Determine the [X, Y] coordinate at the center of the cell enclosing the given text.  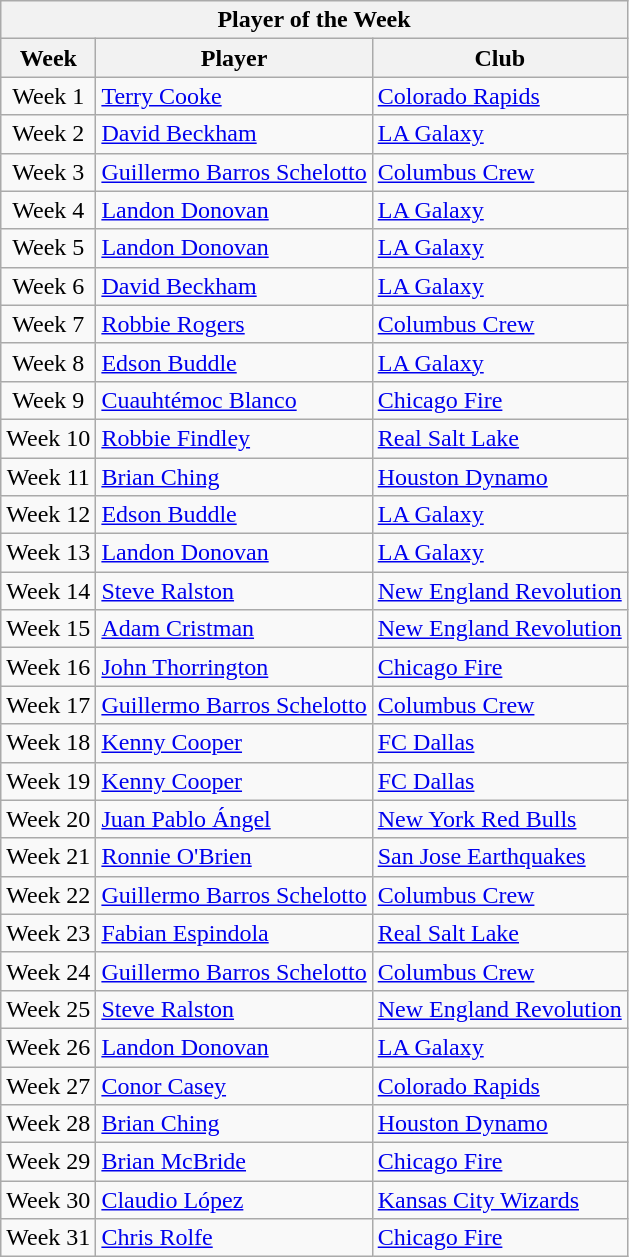
Week 30 [48, 1200]
Week 20 [48, 819]
Week 17 [48, 705]
Week 6 [48, 286]
Week 29 [48, 1162]
Week 12 [48, 515]
Robbie Rogers [234, 324]
New York Red Bulls [500, 819]
Week 18 [48, 743]
Week 5 [48, 248]
San Jose Earthquakes [500, 857]
Week 7 [48, 324]
Week 23 [48, 933]
Ronnie O'Brien [234, 857]
Week 3 [48, 172]
Week 16 [48, 667]
Week 21 [48, 857]
Week 26 [48, 1047]
Adam Cristman [234, 629]
Week 4 [48, 210]
John Thorrington [234, 667]
Robbie Findley [234, 438]
Club [500, 58]
Week 1 [48, 96]
Player [234, 58]
Week 25 [48, 1009]
Week 27 [48, 1085]
Fabian Espindola [234, 933]
Brian McBride [234, 1162]
Week 10 [48, 438]
Week 24 [48, 971]
Chris Rolfe [234, 1238]
Week 15 [48, 629]
Week 11 [48, 477]
Week 13 [48, 553]
Week 19 [48, 781]
Week 14 [48, 591]
Week [48, 58]
Claudio López [234, 1200]
Week 28 [48, 1124]
Juan Pablo Ángel [234, 819]
Week 8 [48, 362]
Terry Cooke [234, 96]
Week 31 [48, 1238]
Week 9 [48, 400]
Kansas City Wizards [500, 1200]
Cuauhtémoc Blanco [234, 400]
Week 22 [48, 895]
Conor Casey [234, 1085]
Week 2 [48, 134]
Player of the Week [314, 20]
